Locate the cell with the specified text and output its (X, Y) center coordinate. 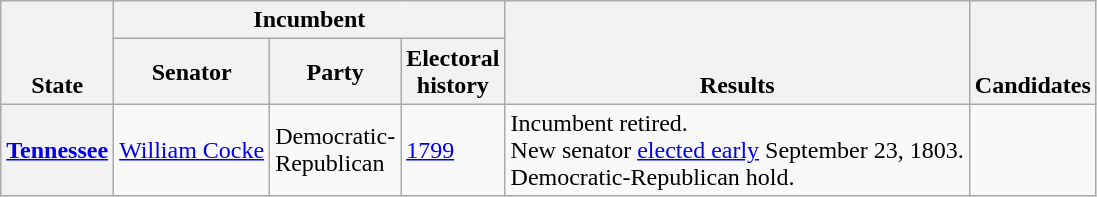
Democratic-Republican (336, 150)
Tennessee (58, 150)
State (58, 52)
William Cocke (192, 150)
Results (737, 52)
Electoralhistory (453, 72)
1799 (453, 150)
Incumbent (310, 20)
Party (336, 72)
Senator (192, 72)
Incumbent retired.New senator elected early September 23, 1803.Democratic-Republican hold. (737, 150)
Candidates (1032, 52)
